Search for the cell housing the specified text and yield its (X, Y) center coordinate. 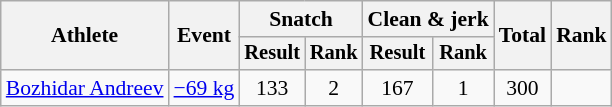
167 (398, 88)
2 (334, 88)
−69 kg (204, 88)
1 (462, 88)
Total (522, 36)
133 (272, 88)
Bozhidar Andreev (85, 88)
Athlete (85, 36)
300 (522, 88)
Clean & jerk (428, 19)
Event (204, 36)
Snatch (300, 19)
